Find where the given text appears and provide that cell's center as [X, Y] coordinate. 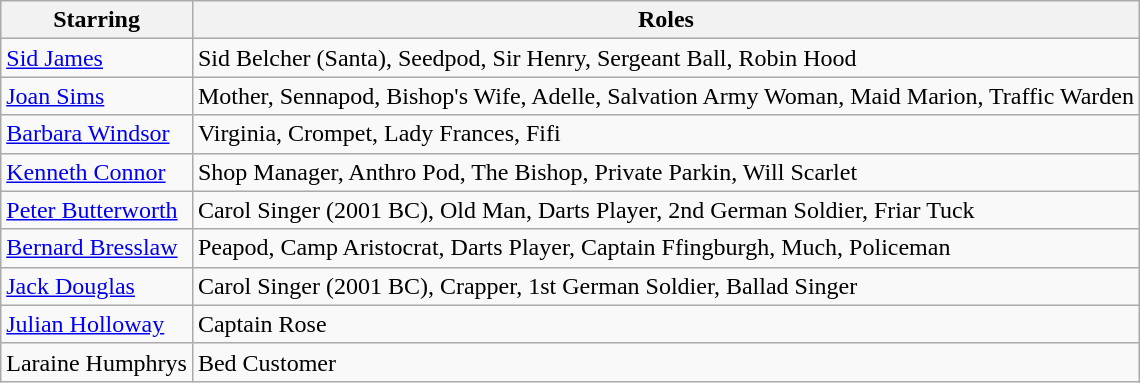
Bed Customer [666, 362]
Julian Holloway [97, 324]
Captain Rose [666, 324]
Sid Belcher (Santa), Seedpod, Sir Henry, Sergeant Ball, Robin Hood [666, 58]
Sid James [97, 58]
Virginia, Crompet, Lady Frances, Fifi [666, 134]
Peter Butterworth [97, 210]
Shop Manager, Anthro Pod, The Bishop, Private Parkin, Will Scarlet [666, 172]
Peapod, Camp Aristocrat, Darts Player, Captain Ffingburgh, Much, Policeman [666, 248]
Joan Sims [97, 96]
Barbara Windsor [97, 134]
Bernard Bresslaw [97, 248]
Roles [666, 20]
Mother, Sennapod, Bishop's Wife, Adelle, Salvation Army Woman, Maid Marion, Traffic Warden [666, 96]
Carol Singer (2001 BC), Old Man, Darts Player, 2nd German Soldier, Friar Tuck [666, 210]
Kenneth Connor [97, 172]
Starring [97, 20]
Laraine Humphrys [97, 362]
Jack Douglas [97, 286]
Carol Singer (2001 BC), Crapper, 1st German Soldier, Ballad Singer [666, 286]
